From the cell containing the given text, extract its center point as (x, y) coordinate. 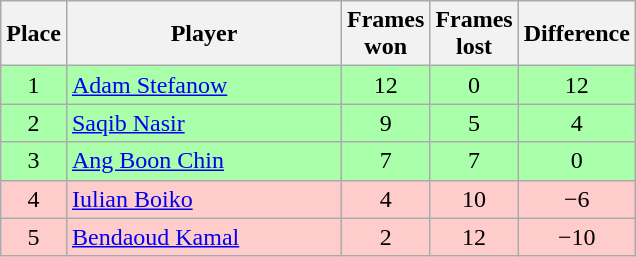
3 (34, 161)
9 (386, 123)
Bendaoud Kamal (204, 237)
1 (34, 85)
10 (474, 199)
−6 (576, 199)
Iulian Boiko (204, 199)
Player (204, 34)
−10 (576, 237)
Ang Boon Chin (204, 161)
Frames lost (474, 34)
Place (34, 34)
Saqib Nasir (204, 123)
Difference (576, 34)
Frames won (386, 34)
Adam Stefanow (204, 85)
